Identify which cell holds the provided text, then report its (x, y) central coordinate. 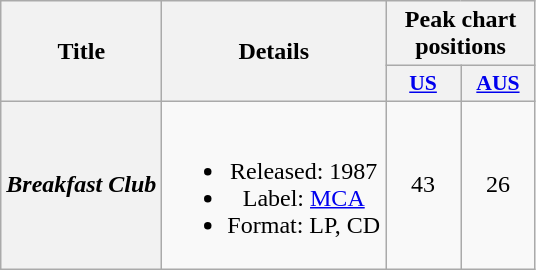
Details (274, 52)
US (424, 84)
Released: 1987Label: MCAFormat: LP, CD (274, 184)
26 (498, 184)
43 (424, 184)
Breakfast Club (82, 184)
Title (82, 52)
Peak chart positions (461, 34)
AUS (498, 84)
